Identify which cell holds the provided text, then report its [X, Y] central coordinate. 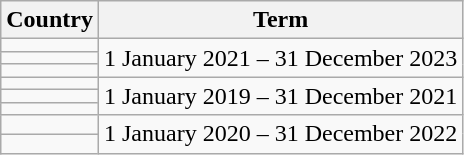
1 January 2020 – 31 December 2022 [280, 134]
1 January 2019 – 31 December 2021 [280, 96]
1 January 2021 – 31 December 2023 [280, 58]
Country [50, 20]
Term [280, 20]
